From the cell containing the given text, extract its center point as (x, y) coordinate. 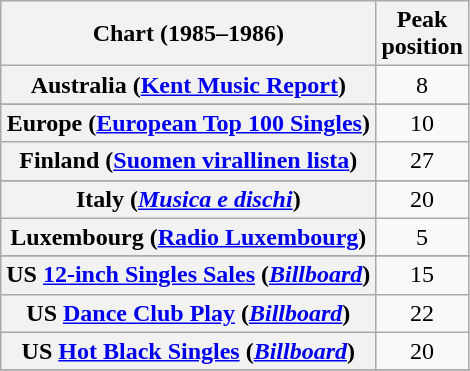
Italy (Musica e dischi) (188, 199)
Finland (Suomen virallinen lista) (188, 161)
15 (422, 275)
Luxembourg (Radio Luxembourg) (188, 237)
Australia (Kent Music Report) (188, 85)
10 (422, 123)
Peakposition (422, 34)
Europe (European Top 100 Singles) (188, 123)
27 (422, 161)
22 (422, 313)
Chart (1985–1986) (188, 34)
US 12-inch Singles Sales (Billboard) (188, 275)
5 (422, 237)
US Dance Club Play (Billboard) (188, 313)
US Hot Black Singles (Billboard) (188, 351)
8 (422, 85)
